Pinpoint the cell where the given text exists, returning its (x, y) midpoint coordinate. 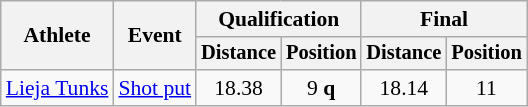
18.38 (238, 88)
11 (486, 88)
Event (154, 36)
Qualification (278, 19)
9 q (321, 88)
Shot put (154, 88)
18.14 (404, 88)
Athlete (58, 36)
Final (444, 19)
Lieja Tunks (58, 88)
